Return (x, y) of the center of cell containing provided text 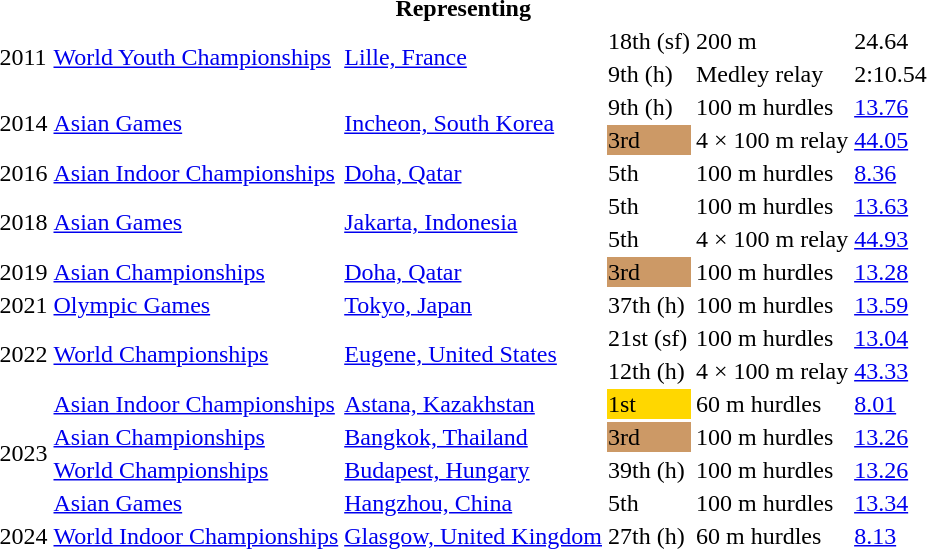
37th (h) (648, 305)
Olympic Games (196, 305)
Tokyo, Japan (474, 305)
Lille, France (474, 58)
Medley relay (772, 74)
200 m (772, 41)
21st (sf) (648, 338)
1st (648, 404)
Eugene, United States (474, 354)
12th (h) (648, 371)
Jakarta, Indonesia (474, 222)
Budapest, Hungary (474, 470)
60 m hurdles (772, 404)
Bangkok, Thailand (474, 437)
Astana, Kazakhstan (474, 404)
39th (h) (648, 470)
Hangzhou, China (474, 503)
18th (sf) (648, 41)
Incheon, South Korea (474, 124)
World Youth Championships (196, 58)
